Provide the (x, y) coordinate of the cell's center where the given text is located.  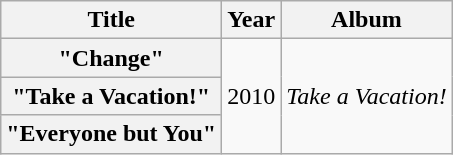
Album (366, 20)
Year (252, 20)
"Change" (112, 58)
Take a Vacation! (366, 96)
2010 (252, 96)
Title (112, 20)
"Take a Vacation!" (112, 96)
"Everyone but You" (112, 134)
